Return (X, Y) of the center of cell containing provided text 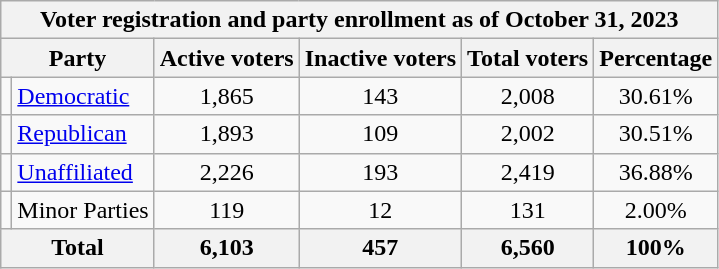
193 (380, 172)
119 (226, 210)
6,560 (528, 248)
1,893 (226, 134)
Total (78, 248)
Voter registration and party enrollment as of October 31, 2023 (360, 20)
2,008 (528, 96)
Party (78, 58)
2,002 (528, 134)
143 (380, 96)
Republican (83, 134)
30.61% (656, 96)
2,419 (528, 172)
30.51% (656, 134)
1,865 (226, 96)
109 (380, 134)
Percentage (656, 58)
36.88% (656, 172)
Active voters (226, 58)
Inactive voters (380, 58)
2.00% (656, 210)
2,226 (226, 172)
12 (380, 210)
Minor Parties (83, 210)
Unaffiliated (83, 172)
131 (528, 210)
457 (380, 248)
100% (656, 248)
Total voters (528, 58)
6,103 (226, 248)
Democratic (83, 96)
